Return [x, y] of the center of cell containing provided text 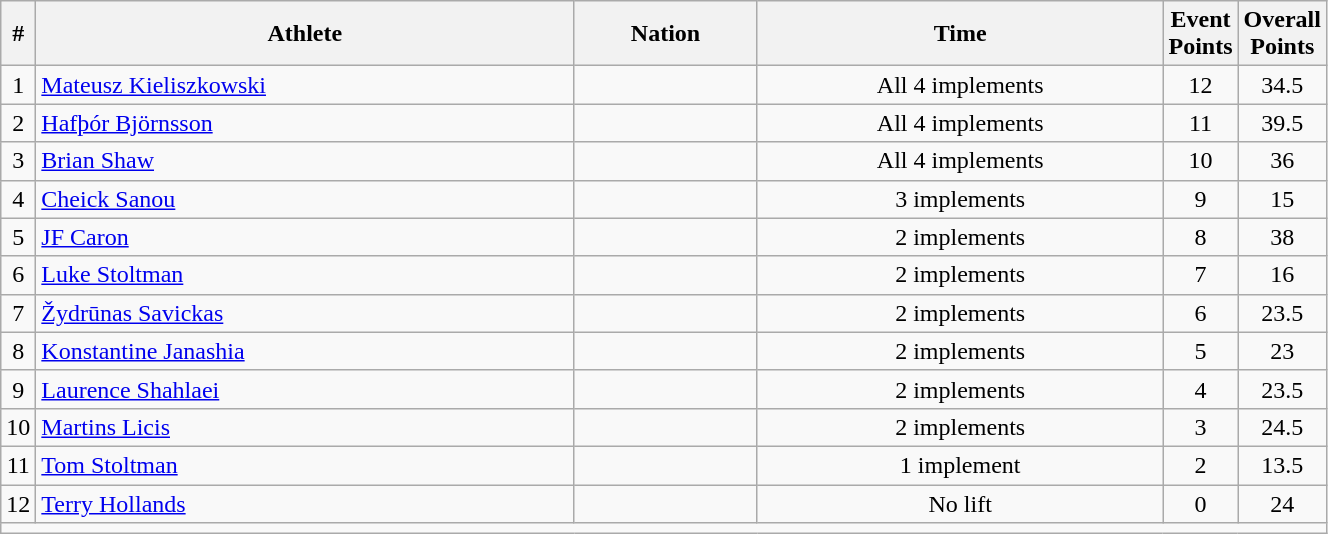
Time [960, 34]
3 implements [960, 199]
Event Points [1200, 34]
1 implement [960, 465]
No lift [960, 503]
Overall Points [1282, 34]
Konstantine Janashia [305, 351]
Cheick Sanou [305, 199]
38 [1282, 237]
Terry Hollands [305, 503]
24 [1282, 503]
Tom Stoltman [305, 465]
Martins Licis [305, 427]
Mateusz Kieliszkowski [305, 85]
Laurence Shahlaei [305, 389]
15 [1282, 199]
34.5 [1282, 85]
Athlete [305, 34]
39.5 [1282, 123]
Hafþór Björnsson [305, 123]
Žydrūnas Savickas [305, 313]
Brian Shaw [305, 161]
13.5 [1282, 465]
0 [1200, 503]
36 [1282, 161]
1 [18, 85]
23 [1282, 351]
24.5 [1282, 427]
16 [1282, 275]
Nation [666, 34]
JF Caron [305, 237]
Luke Stoltman [305, 275]
# [18, 34]
